Output the [X, Y] coordinate of the center of the cell containing the given text.  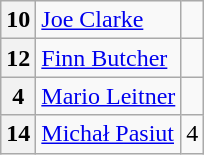
14 [18, 134]
10 [18, 20]
Finn Butcher [108, 58]
Joe Clarke [108, 20]
12 [18, 58]
Michał Pasiut [108, 134]
Mario Leitner [108, 96]
